Search for the cell housing the specified text and yield its (X, Y) center coordinate. 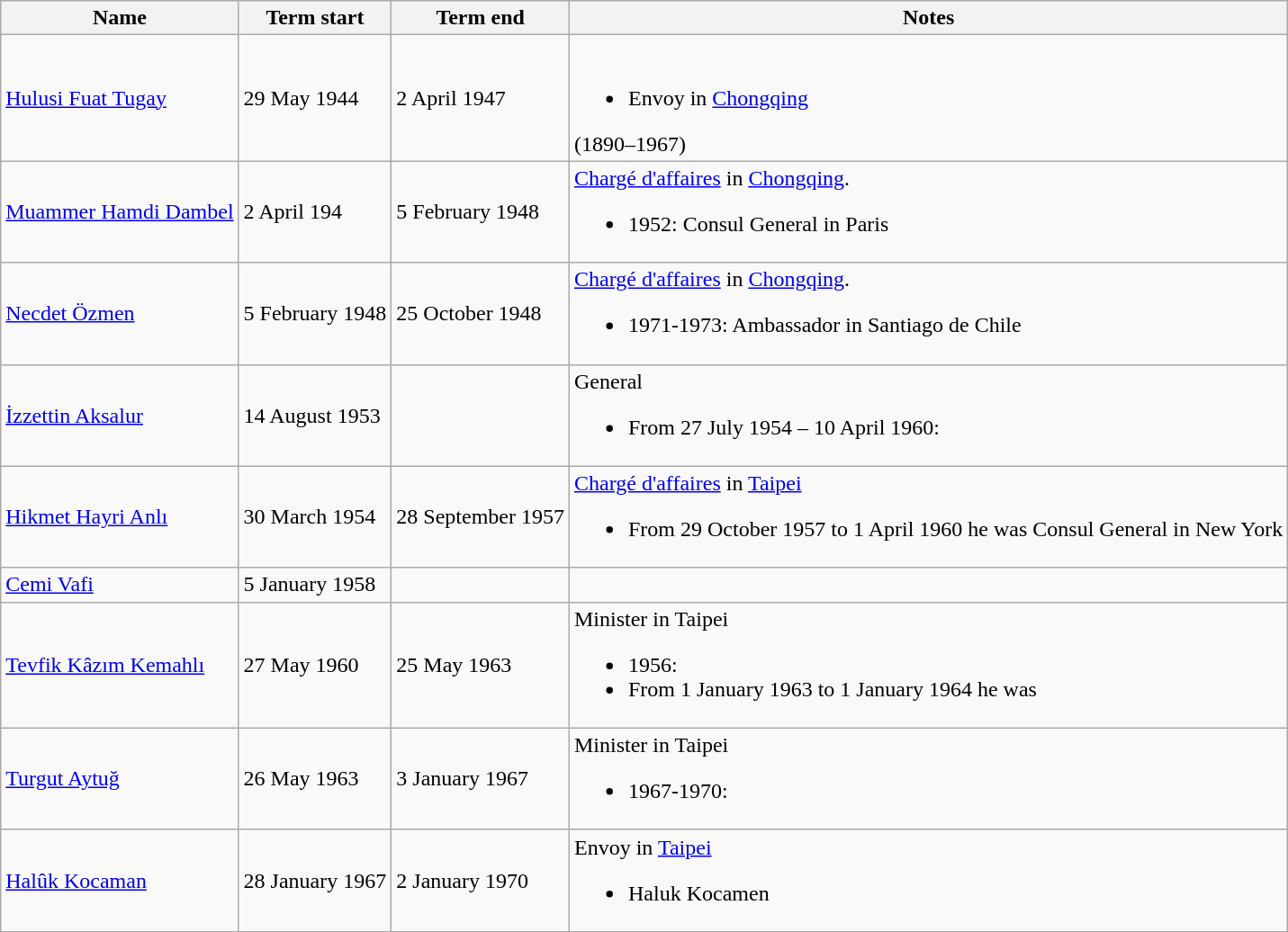
28 January 1967 (315, 880)
Hikmet Hayri Anlı (120, 516)
Minister in Taipei1956: From 1 January 1963 to 1 January 1964 he was (928, 665)
25 October 1948 (481, 313)
Term start (315, 18)
Name (120, 18)
Muammer Hamdi Dambel (120, 212)
Chargé d'affaires in TaipeiFrom 29 October 1957 to 1 April 1960 he was Consul General in New York (928, 516)
28 September 1957 (481, 516)
29 May 1944 (315, 98)
Cemi Vafi (120, 585)
27 May 1960 (315, 665)
Necdet Özmen (120, 313)
Chargé d'affaires in Chongqing.1952: Consul General in Paris (928, 212)
Envoy in TaipeiHaluk Kocamen (928, 880)
Turgut Aytuğ (120, 779)
Tevfik Kâzım Kemahlı (120, 665)
2 April 1947 (481, 98)
5 January 1958 (315, 585)
30 March 1954 (315, 516)
26 May 1963 (315, 779)
Minister in Taipei1967-1970: (928, 779)
25 May 1963 (481, 665)
3 January 1967 (481, 779)
Chargé d'affaires in Chongqing.1971-1973: Ambassador in Santiago de Chile (928, 313)
Notes (928, 18)
Term end (481, 18)
2 January 1970 (481, 880)
İzzettin Aksalur (120, 416)
GeneralFrom 27 July 1954 – 10 April 1960: (928, 416)
Envoy in Chongqing(1890–1967) (928, 98)
14 August 1953 (315, 416)
Hulusi Fuat Tugay (120, 98)
Halûk Kocaman (120, 880)
2 April 194 (315, 212)
